Detect which cell encompasses the target text, then output its (x, y) center coordinate. 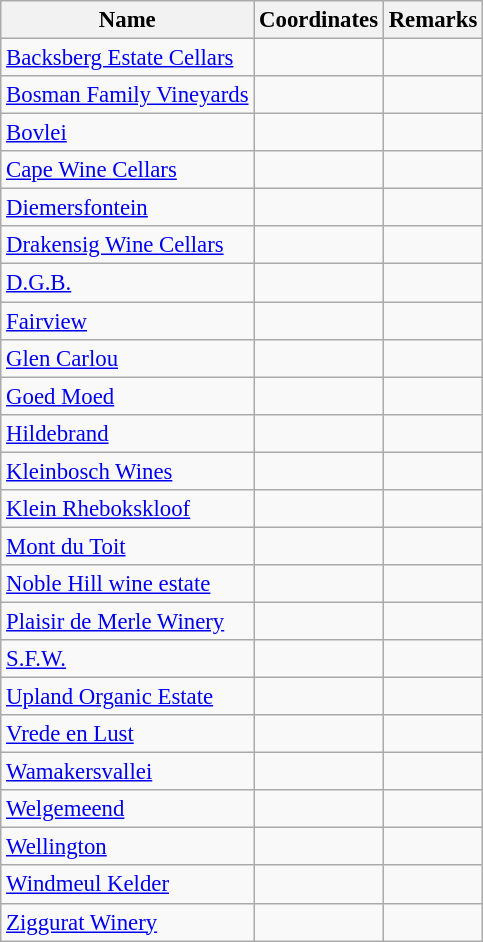
Hildebrand (128, 433)
Remarks (432, 20)
S.F.W. (128, 659)
Cape Wine Cellars (128, 170)
Klein Rhebokskloof (128, 509)
Ziggurat Winery (128, 922)
Fairview (128, 321)
Upland Organic Estate (128, 697)
Glen Carlou (128, 358)
Name (128, 20)
Backsberg Estate Cellars (128, 58)
Windmeul Kelder (128, 885)
Welgemeend (128, 809)
Plaisir de Merle Winery (128, 621)
Mont du Toit (128, 546)
Bovlei (128, 133)
D.G.B. (128, 283)
Kleinbosch Wines (128, 471)
Goed Moed (128, 396)
Diemersfontein (128, 208)
Bosman Family Vineyards (128, 95)
Vrede en Lust (128, 734)
Wellington (128, 847)
Drakensig Wine Cellars (128, 245)
Noble Hill wine estate (128, 584)
Wamakersvallei (128, 772)
Coordinates (319, 20)
